Locate the cell with the specified text and output its [x, y] center coordinate. 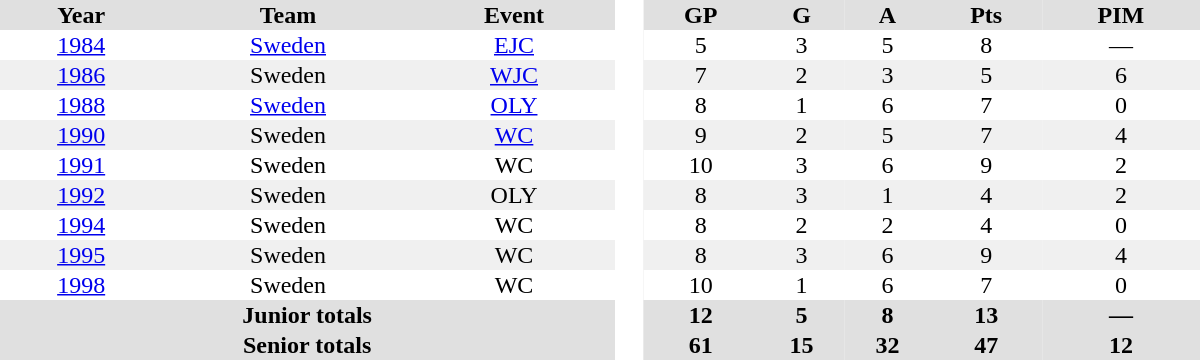
1994 [81, 225]
15 [802, 345]
47 [986, 345]
1992 [81, 195]
32 [887, 345]
GP [701, 15]
1990 [81, 135]
1986 [81, 75]
G [802, 15]
Senior totals [307, 345]
Junior totals [307, 315]
EJC [514, 45]
Event [514, 15]
1988 [81, 105]
A [887, 15]
Year [81, 15]
61 [701, 345]
PIM [1121, 15]
1984 [81, 45]
WJC [514, 75]
1998 [81, 285]
13 [986, 315]
1995 [81, 255]
Pts [986, 15]
Team [288, 15]
1991 [81, 165]
